Extract the [x, y] coordinate from the center of the cell holding the provided text.  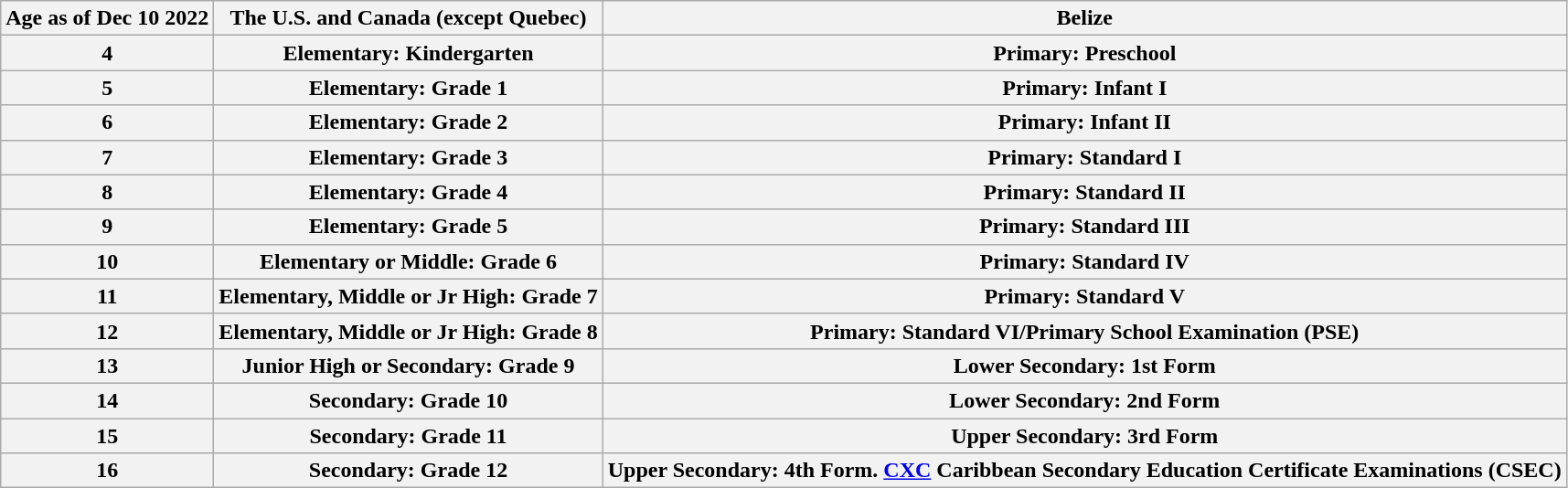
8 [108, 192]
Junior High or Secondary: Grade 9 [408, 366]
Elementary or Middle: Grade 6 [408, 261]
Upper Secondary: 3rd Form [1084, 436]
5 [108, 88]
16 [108, 471]
Primary: Standard VI/Primary School Examination (PSE) [1084, 331]
7 [108, 157]
Primary: Standard III [1084, 227]
4 [108, 53]
11 [108, 296]
Primary: Preschool [1084, 53]
Elementary: Kindergarten [408, 53]
Secondary: Grade 12 [408, 471]
10 [108, 261]
Secondary: Grade 11 [408, 436]
13 [108, 366]
Lower Secondary: 1st Form [1084, 366]
Elementary: Grade 2 [408, 122]
Elementary, Middle or Jr High: Grade 7 [408, 296]
Primary: Standard I [1084, 157]
15 [108, 436]
Elementary, Middle or Jr High: Grade 8 [408, 331]
Primary: Infant I [1084, 88]
Belize [1084, 18]
Primary: Standard II [1084, 192]
9 [108, 227]
Elementary: Grade 5 [408, 227]
Primary: Infant II [1084, 122]
Elementary: Grade 3 [408, 157]
Secondary: Grade 10 [408, 400]
Elementary: Grade 1 [408, 88]
12 [108, 331]
Age as of Dec 10 2022 [108, 18]
Primary: Standard IV [1084, 261]
The U.S. and Canada (except Quebec) [408, 18]
14 [108, 400]
Lower Secondary: 2nd Form [1084, 400]
6 [108, 122]
Elementary: Grade 4 [408, 192]
Upper Secondary: 4th Form. CXC Caribbean Secondary Education Certificate Examinations (CSEC) [1084, 471]
Primary: Standard V [1084, 296]
